Locate the cell with the specified text and output its (x, y) center coordinate. 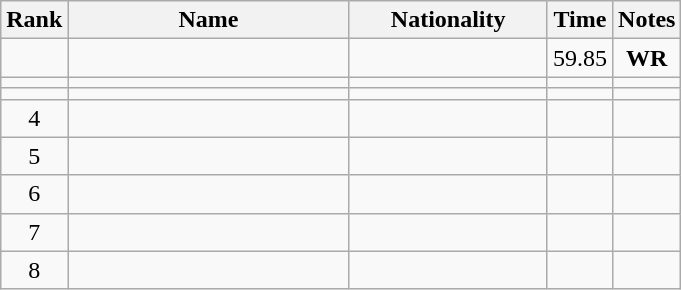
59.85 (580, 58)
WR (647, 58)
Nationality (448, 20)
5 (34, 156)
4 (34, 118)
8 (34, 270)
6 (34, 194)
Name (208, 20)
Notes (647, 20)
Time (580, 20)
Rank (34, 20)
7 (34, 232)
